From the cell containing the given text, extract its center point as [x, y] coordinate. 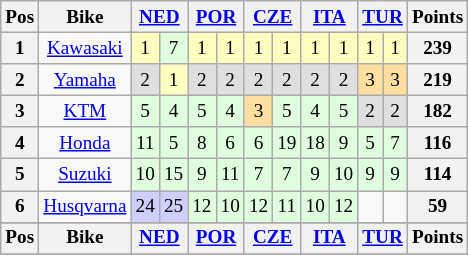
219 [437, 80]
116 [437, 143]
59 [437, 206]
Honda [85, 143]
15 [173, 175]
114 [437, 175]
KTM [85, 111]
8 [202, 143]
19 [287, 143]
24 [145, 206]
18 [315, 143]
25 [173, 206]
Husqvarna [85, 206]
Kawasaki [85, 48]
239 [437, 48]
Suzuki [85, 175]
182 [437, 111]
Yamaha [85, 80]
